Pinpoint the cell where the given text exists, returning its [x, y] midpoint coordinate. 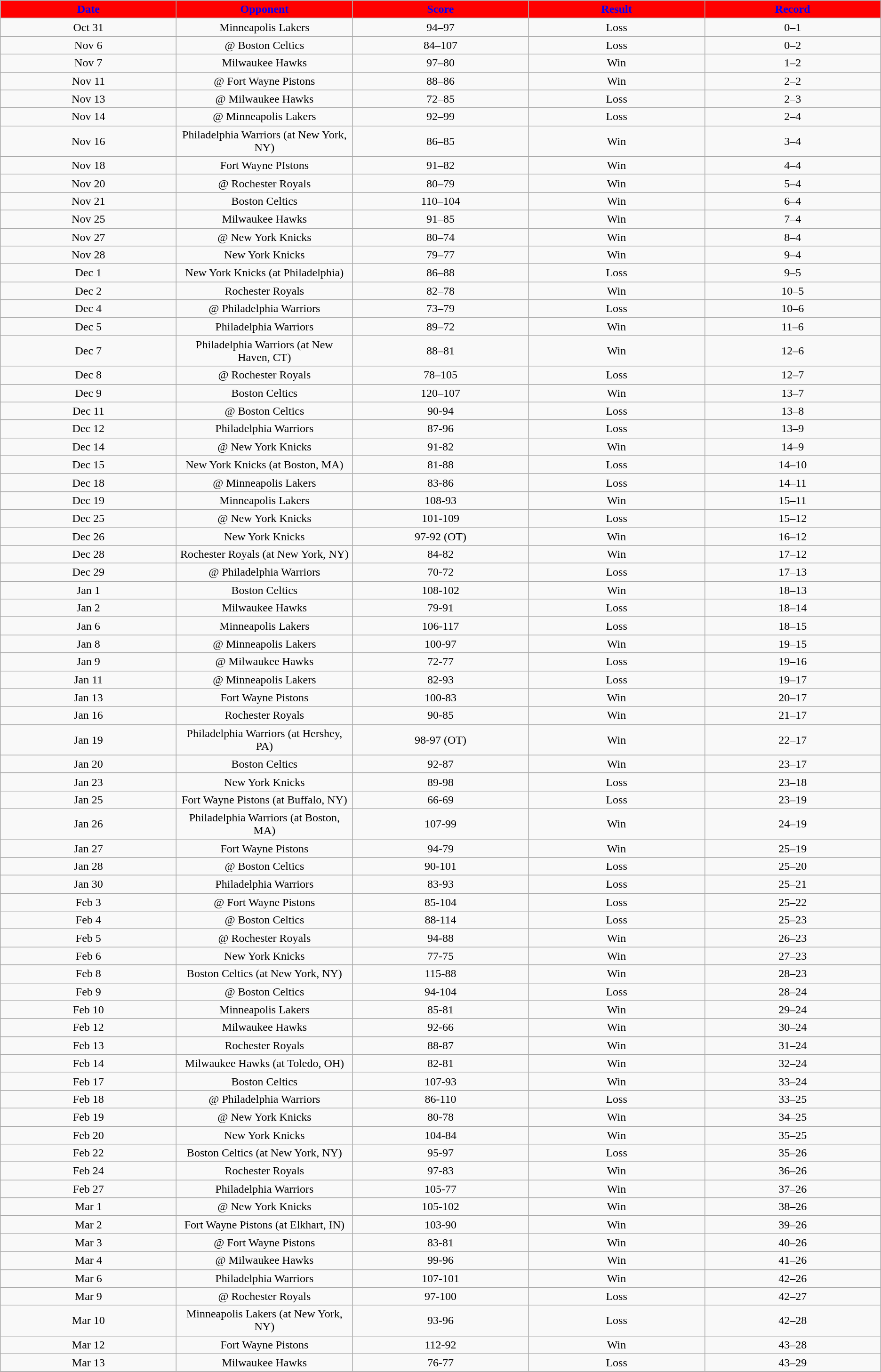
Feb 6 [88, 956]
Jan 13 [88, 698]
Score [440, 9]
32–24 [793, 1063]
Feb 8 [88, 974]
23–19 [793, 800]
77-75 [440, 956]
Milwaukee Hawks (at Toledo, OH) [264, 1063]
23–18 [793, 782]
25–20 [793, 867]
Nov 11 [88, 81]
35–25 [793, 1135]
Dec 5 [88, 327]
Nov 16 [88, 141]
38–26 [793, 1207]
79-91 [440, 608]
Dec 1 [88, 273]
4–4 [793, 165]
Mar 6 [88, 1278]
Jan 30 [88, 884]
95-97 [440, 1153]
Date [88, 9]
83-81 [440, 1243]
81-88 [440, 465]
Dec 11 [88, 411]
105-77 [440, 1189]
33–24 [793, 1081]
89-98 [440, 782]
21–17 [793, 715]
97–80 [440, 63]
Feb 22 [88, 1153]
92-66 [440, 1027]
86-110 [440, 1099]
Jan 19 [88, 740]
Oct 31 [88, 27]
84-82 [440, 554]
25–21 [793, 884]
Jan 25 [88, 800]
Dec 8 [88, 375]
94-79 [440, 849]
0–2 [793, 45]
93-96 [440, 1321]
13–9 [793, 429]
103-90 [440, 1225]
37–26 [793, 1189]
Dec 9 [88, 393]
Dec 15 [88, 465]
Nov 27 [88, 237]
Feb 14 [88, 1063]
Minneapolis Lakers (at New York, NY) [264, 1321]
3–4 [793, 141]
107-101 [440, 1278]
26–23 [793, 938]
13–7 [793, 393]
88–86 [440, 81]
Feb 5 [88, 938]
90-85 [440, 715]
Nov 7 [88, 63]
25–23 [793, 920]
18–14 [793, 608]
18–13 [793, 590]
Mar 13 [88, 1363]
Record [793, 9]
Nov 21 [88, 201]
Result [617, 9]
39–26 [793, 1225]
84–107 [440, 45]
83-93 [440, 884]
110–104 [440, 201]
28–23 [793, 974]
34–25 [793, 1117]
Feb 13 [88, 1045]
14–11 [793, 482]
31–24 [793, 1045]
72-77 [440, 662]
80–74 [440, 237]
25–19 [793, 849]
80-78 [440, 1117]
100-97 [440, 644]
101-109 [440, 518]
17–12 [793, 554]
Jan 1 [88, 590]
19–15 [793, 644]
30–24 [793, 1027]
Jan 6 [88, 626]
1–2 [793, 63]
88–81 [440, 351]
15–11 [793, 500]
2–3 [793, 99]
Philadelphia Warriors (at Boston, MA) [264, 824]
22–17 [793, 740]
43–29 [793, 1363]
Mar 10 [88, 1321]
88-87 [440, 1045]
New York Knicks (at Philadelphia) [264, 273]
83-86 [440, 482]
42–26 [793, 1278]
11–6 [793, 327]
97-100 [440, 1296]
Jan 9 [88, 662]
27–23 [793, 956]
17–13 [793, 572]
Jan 26 [88, 824]
18–15 [793, 626]
16–12 [793, 536]
42–28 [793, 1321]
Feb 19 [88, 1117]
107-99 [440, 824]
99-96 [440, 1260]
12–7 [793, 375]
90-101 [440, 867]
9–5 [793, 273]
Philadelphia Warriors (at New Haven, CT) [264, 351]
41–26 [793, 1260]
70-72 [440, 572]
Mar 2 [88, 1225]
Dec 12 [88, 429]
Philadelphia Warriors (at New York, NY) [264, 141]
43–28 [793, 1345]
97-83 [440, 1171]
10–6 [793, 309]
19–16 [793, 662]
19–17 [793, 680]
Nov 28 [88, 255]
5–4 [793, 183]
Jan 2 [88, 608]
0–1 [793, 27]
Fort Wayne Pistons (at Elkhart, IN) [264, 1225]
106-117 [440, 626]
35–26 [793, 1153]
Mar 1 [88, 1207]
42–27 [793, 1296]
Feb 9 [88, 992]
20–17 [793, 698]
Dec 28 [88, 554]
36–26 [793, 1171]
Feb 27 [88, 1189]
91-82 [440, 447]
92–99 [440, 117]
94–97 [440, 27]
Jan 16 [88, 715]
Nov 25 [88, 219]
New York Knicks (at Boston, MA) [264, 465]
Nov 18 [88, 165]
Dec 26 [88, 536]
Rochester Royals (at New York, NY) [264, 554]
82-93 [440, 680]
105-102 [440, 1207]
Philadelphia Warriors (at Hershey, PA) [264, 740]
Opponent [264, 9]
14–10 [793, 465]
Feb 4 [88, 920]
100-83 [440, 698]
97-92 (OT) [440, 536]
Mar 9 [88, 1296]
73–79 [440, 309]
85-81 [440, 1010]
66-69 [440, 800]
8–4 [793, 237]
79–77 [440, 255]
Feb 3 [88, 902]
Fort Wayne PIstons [264, 165]
94-104 [440, 992]
92-87 [440, 764]
91–82 [440, 165]
86–85 [440, 141]
12–6 [793, 351]
29–24 [793, 1010]
Jan 8 [88, 644]
25–22 [793, 902]
Dec 19 [88, 500]
87-96 [440, 429]
76-77 [440, 1363]
82–78 [440, 291]
Jan 27 [88, 849]
Mar 3 [88, 1243]
88-114 [440, 920]
98-97 (OT) [440, 740]
2–4 [793, 117]
Feb 24 [88, 1171]
23–17 [793, 764]
112-92 [440, 1345]
Feb 18 [88, 1099]
Fort Wayne Pistons (at Buffalo, NY) [264, 800]
9–4 [793, 255]
107-93 [440, 1081]
Nov 20 [88, 183]
Feb 10 [88, 1010]
Jan 28 [88, 867]
80–79 [440, 183]
115-88 [440, 974]
7–4 [793, 219]
Jan 11 [88, 680]
86–88 [440, 273]
Jan 20 [88, 764]
Dec 18 [88, 482]
108-93 [440, 500]
72–85 [440, 99]
Dec 4 [88, 309]
108-102 [440, 590]
78–105 [440, 375]
82-81 [440, 1063]
10–5 [793, 291]
104-84 [440, 1135]
Dec 14 [88, 447]
94-88 [440, 938]
15–12 [793, 518]
Feb 20 [88, 1135]
Nov 6 [88, 45]
2–2 [793, 81]
33–25 [793, 1099]
91–85 [440, 219]
40–26 [793, 1243]
Dec 2 [88, 291]
89–72 [440, 327]
Mar 4 [88, 1260]
Feb 17 [88, 1081]
Nov 14 [88, 117]
Mar 12 [88, 1345]
Dec 29 [88, 572]
6–4 [793, 201]
90-94 [440, 411]
Jan 23 [88, 782]
Feb 12 [88, 1027]
24–19 [793, 824]
120–107 [440, 393]
Nov 13 [88, 99]
Dec 25 [88, 518]
Dec 7 [88, 351]
14–9 [793, 447]
85-104 [440, 902]
13–8 [793, 411]
28–24 [793, 992]
